Output the (x, y) coordinate of the center of the cell containing the given text.  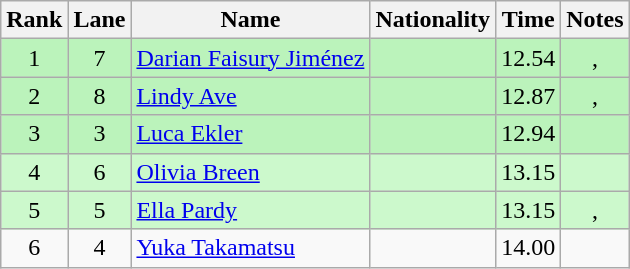
12.87 (528, 96)
Time (528, 20)
14.00 (528, 248)
12.94 (528, 134)
Name (250, 20)
Nationality (433, 20)
12.54 (528, 58)
8 (100, 96)
Notes (595, 20)
Olivia Breen (250, 172)
1 (34, 58)
Yuka Takamatsu (250, 248)
Lane (100, 20)
Lindy Ave (250, 96)
Luca Ekler (250, 134)
2 (34, 96)
7 (100, 58)
Darian Faisury Jiménez (250, 58)
Rank (34, 20)
Ella Pardy (250, 210)
